Return [X, Y] of the center of cell containing provided text 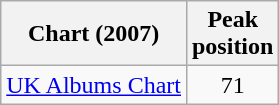
71 [232, 85]
Peakposition [232, 34]
Chart (2007) [94, 34]
UK Albums Chart [94, 85]
